Pinpoint the cell where the given text exists, returning its [X, Y] midpoint coordinate. 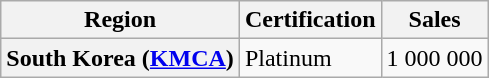
South Korea (KMCA) [120, 58]
Sales [434, 20]
Platinum [310, 58]
Certification [310, 20]
1 000 000 [434, 58]
Region [120, 20]
